From the cell containing the given text, extract its center point as [X, Y] coordinate. 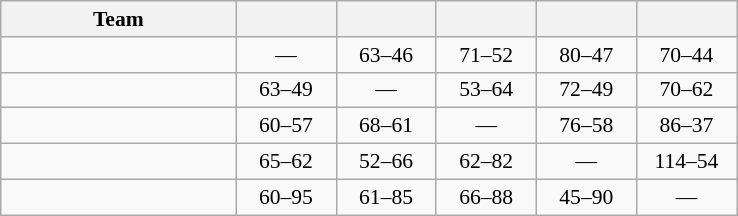
45–90 [586, 197]
71–52 [486, 55]
76–58 [586, 126]
61–85 [386, 197]
86–37 [686, 126]
62–82 [486, 162]
60–57 [286, 126]
114–54 [686, 162]
72–49 [586, 90]
70–44 [686, 55]
65–62 [286, 162]
Team [118, 19]
63–49 [286, 90]
80–47 [586, 55]
66–88 [486, 197]
60–95 [286, 197]
52–66 [386, 162]
70–62 [686, 90]
53–64 [486, 90]
68–61 [386, 126]
63–46 [386, 55]
